Detect which cell encompasses the target text, then output its (x, y) center coordinate. 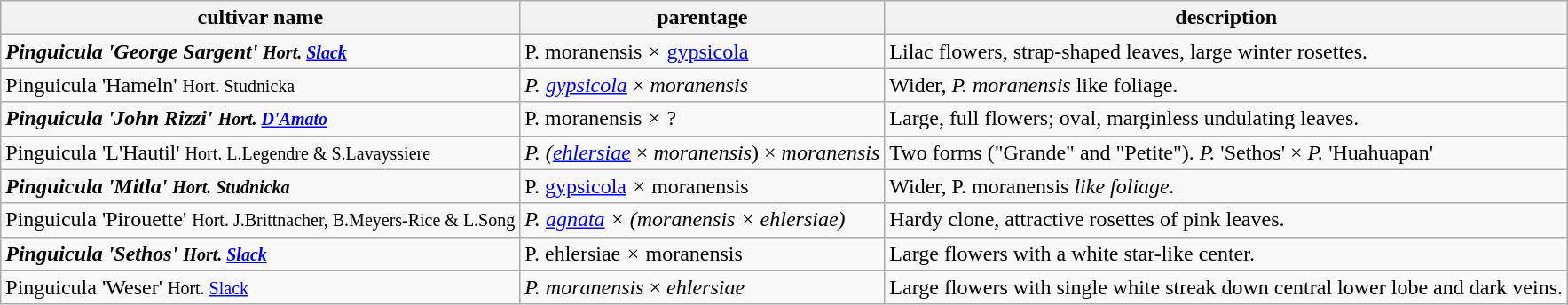
P. (ehlersiae × moranensis) × moranensis (703, 152)
cultivar name (261, 18)
P. moranensis × ? (703, 119)
P. agnata × (moranensis × ehlersiae) (703, 220)
Pinguicula 'Mitla' Hort. Studnicka (261, 186)
Large, full flowers; oval, marginless undulating leaves. (1226, 119)
Large flowers with single white streak down central lower lobe and dark veins. (1226, 287)
parentage (703, 18)
Hardy clone, attractive rosettes of pink leaves. (1226, 220)
description (1226, 18)
Pinguicula 'Sethos' Hort. Slack (261, 254)
P. moranensis × ehlersiae (703, 287)
Pinguicula 'John Rizzi' Hort. D'Amato (261, 119)
Pinguicula 'Hameln' Hort. Studnicka (261, 85)
Pinguicula 'Pirouette' Hort. J.Brittnacher, B.Meyers-Rice & L.Song (261, 220)
Pinguicula 'Weser' Hort. Slack (261, 287)
Pinguicula 'L'Hautil' Hort. L.Legendre & S.Lavayssiere (261, 152)
Large flowers with a white star-like center. (1226, 254)
P. ehlersiae × moranensis (703, 254)
P. moranensis × gypsicola (703, 51)
Lilac flowers, strap-shaped leaves, large winter rosettes. (1226, 51)
Pinguicula 'George Sargent' Hort. Slack (261, 51)
Two forms ("Grande" and "Petite"). P. 'Sethos' × P. 'Huahuapan' (1226, 152)
